For the text-containing cell, return its midpoint in [X, Y] coordinate format. 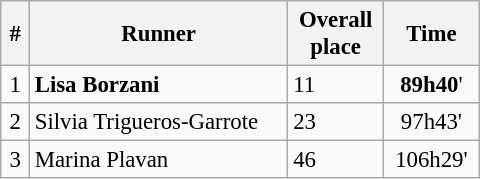
89h40' [432, 85]
11 [336, 85]
# [16, 34]
97h43' [432, 122]
Overall place [336, 34]
Time [432, 34]
1 [16, 85]
Lisa Borzani [158, 85]
Runner [158, 34]
Marina Plavan [158, 160]
Silvia Trigueros-Garrote [158, 122]
2 [16, 122]
46 [336, 160]
23 [336, 122]
3 [16, 160]
106h29' [432, 160]
